Provide the [X, Y] coordinate of the cell's center where the given text is located.  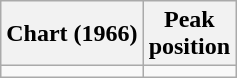
Chart (1966) [72, 34]
Peakposition [189, 34]
